Extract the [x, y] coordinate from the center of the cell holding the provided text.  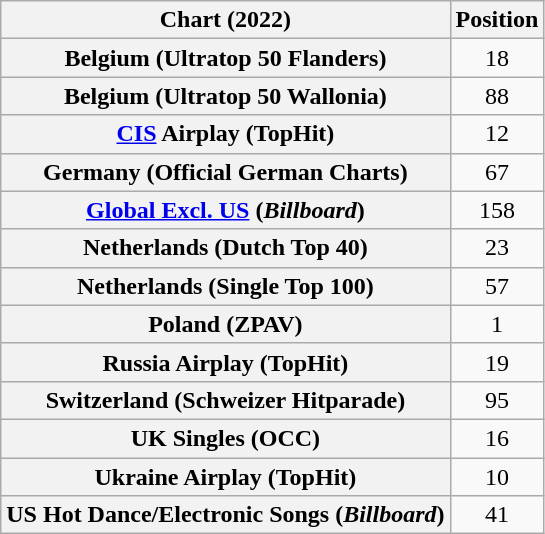
Poland (ZPAV) [226, 324]
158 [497, 210]
Chart (2022) [226, 20]
16 [497, 438]
12 [497, 134]
Netherlands (Dutch Top 40) [226, 248]
Global Excl. US (Billboard) [226, 210]
10 [497, 477]
18 [497, 58]
88 [497, 96]
Russia Airplay (TopHit) [226, 362]
CIS Airplay (TopHit) [226, 134]
Switzerland (Schweizer Hitparade) [226, 400]
41 [497, 515]
95 [497, 400]
Ukraine Airplay (TopHit) [226, 477]
Position [497, 20]
67 [497, 172]
1 [497, 324]
UK Singles (OCC) [226, 438]
Netherlands (Single Top 100) [226, 286]
Belgium (Ultratop 50 Flanders) [226, 58]
Belgium (Ultratop 50 Wallonia) [226, 96]
57 [497, 286]
US Hot Dance/Electronic Songs (Billboard) [226, 515]
23 [497, 248]
Germany (Official German Charts) [226, 172]
19 [497, 362]
